Find where the given text appears and provide that cell's center as (X, Y) coordinate. 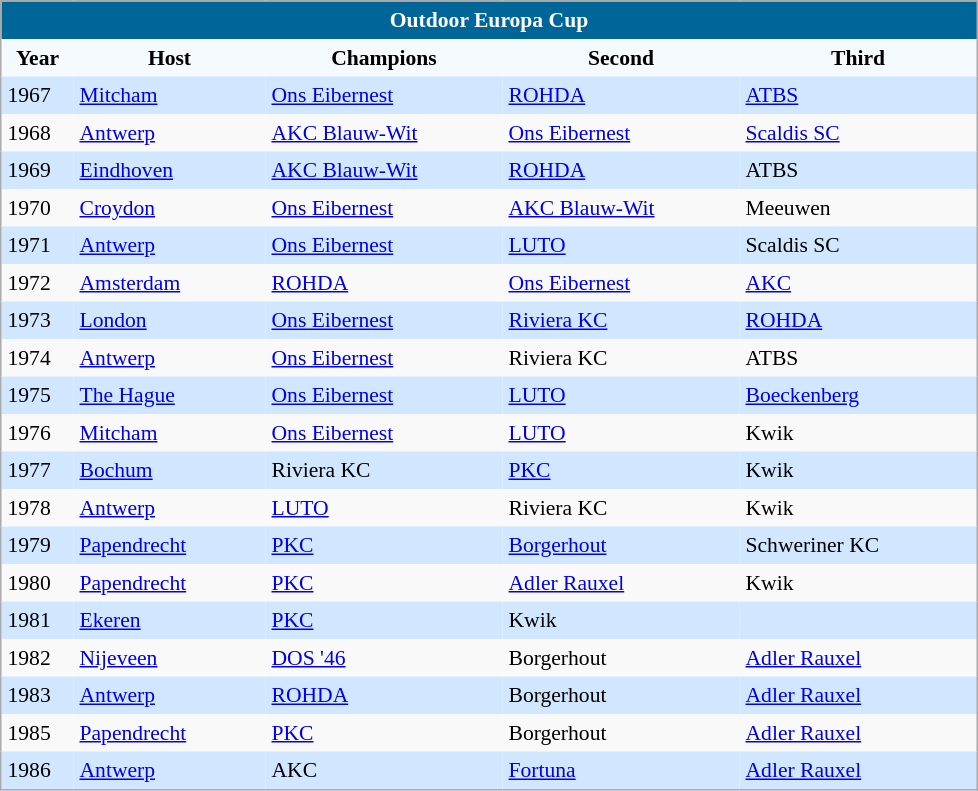
Outdoor Europa Cup (489, 20)
1970 (38, 208)
1978 (38, 508)
Year (38, 58)
Bochum (170, 471)
1986 (38, 771)
1968 (38, 133)
1969 (38, 171)
1974 (38, 358)
Nijeveen (170, 658)
Boeckenberg (859, 395)
1976 (38, 433)
1971 (38, 245)
1985 (38, 733)
1977 (38, 471)
1975 (38, 395)
1972 (38, 283)
Amsterdam (170, 283)
Third (859, 58)
Second (620, 58)
Meeuwen (859, 208)
Fortuna (620, 771)
Host (170, 58)
Schweriner KC (859, 545)
1980 (38, 583)
1981 (38, 621)
1967 (38, 95)
Ekeren (170, 621)
1979 (38, 545)
DOS '46 (384, 658)
London (170, 321)
Croydon (170, 208)
Champions (384, 58)
1973 (38, 321)
1983 (38, 695)
The Hague (170, 395)
Eindhoven (170, 171)
1982 (38, 658)
